Search for the cell housing the specified text and yield its (X, Y) center coordinate. 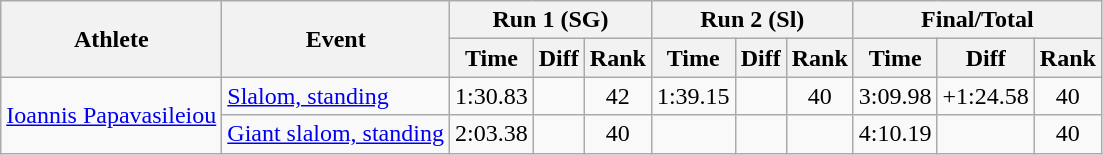
42 (618, 96)
2:03.38 (491, 134)
+1:24.58 (986, 96)
1:39.15 (693, 96)
Ioannis Papavasileiou (112, 115)
Athlete (112, 39)
Slalom, standing (336, 96)
Run 1 (SG) (550, 20)
Final/Total (977, 20)
Event (336, 39)
4:10.19 (895, 134)
Run 2 (Sl) (752, 20)
Giant slalom, standing (336, 134)
1:30.83 (491, 96)
3:09.98 (895, 96)
